Return [x, y] of the center of cell containing provided text 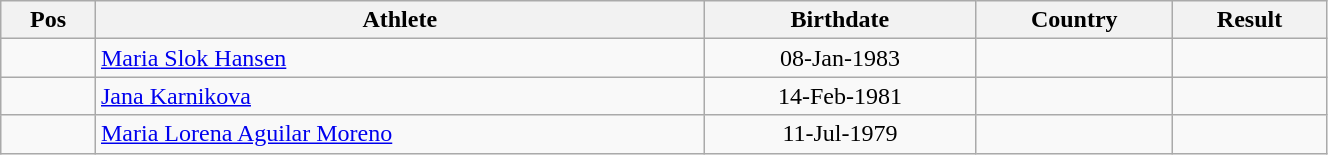
Pos [48, 20]
14-Feb-1981 [840, 96]
11-Jul-1979 [840, 134]
Country [1074, 20]
Jana Karnikova [400, 96]
Result [1250, 20]
08-Jan-1983 [840, 58]
Birthdate [840, 20]
Maria Lorena Aguilar Moreno [400, 134]
Athlete [400, 20]
Maria Slok Hansen [400, 58]
